Output the (x, y) coordinate of the center of the cell containing the given text.  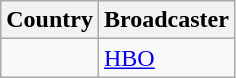
Country (50, 20)
HBO (166, 58)
Broadcaster (166, 20)
